Identify which cell holds the provided text, then report its [x, y] central coordinate. 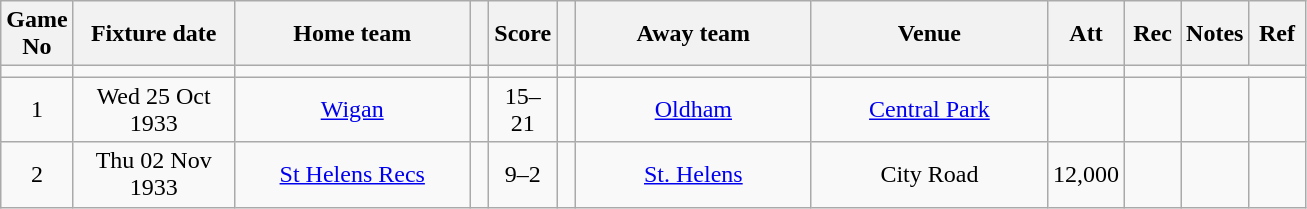
Wigan [352, 110]
Score [523, 34]
Central Park [929, 110]
1 [37, 110]
Thu 02 Nov 1933 [154, 174]
9–2 [523, 174]
Away team [693, 34]
15–21 [523, 110]
Oldham [693, 110]
Game No [37, 34]
Fixture date [154, 34]
12,000 [1086, 174]
City Road [929, 174]
St. Helens [693, 174]
Notes [1215, 34]
2 [37, 174]
Wed 25 Oct 1933 [154, 110]
Venue [929, 34]
Home team [352, 34]
Ref [1277, 34]
Rec [1153, 34]
St Helens Recs [352, 174]
Att [1086, 34]
